Pinpoint the cell where the given text exists, returning its [x, y] midpoint coordinate. 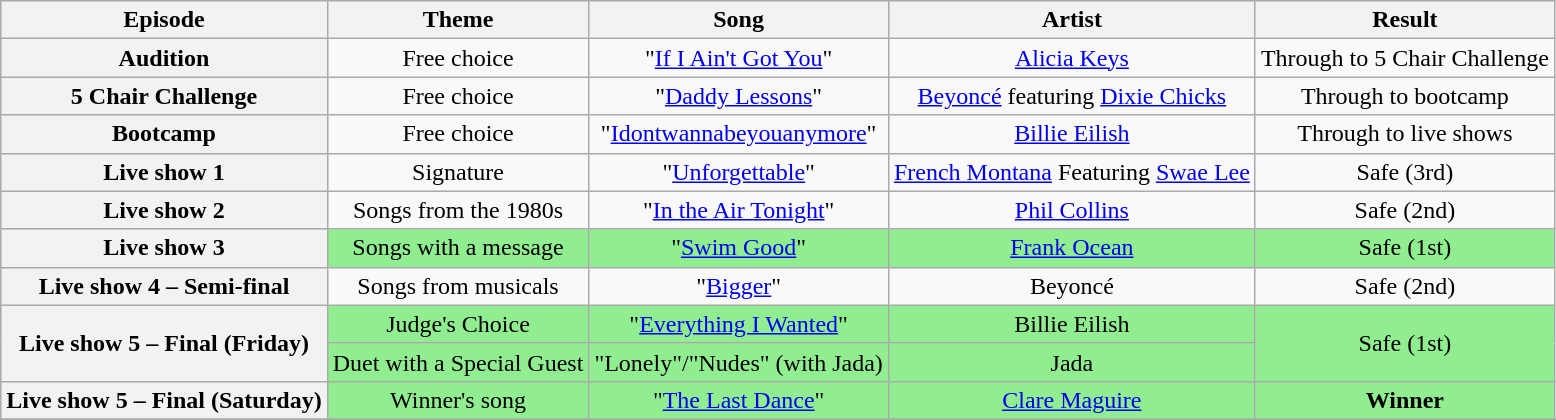
Songs from the 1980s [458, 210]
"Swim Good" [739, 248]
Alicia Keys [1072, 58]
Safe (3rd) [1404, 172]
"Idontwannabeyouanymore" [739, 134]
Songs from musicals [458, 286]
Live show 5 – Final (Saturday) [164, 400]
Duet with a Special Guest [458, 362]
"Daddy Lessons" [739, 96]
Winner [1404, 400]
Through to bootcamp [1404, 96]
Artist [1072, 20]
"Bigger" [739, 286]
Episode [164, 20]
Winner's song [458, 400]
Live show 1 [164, 172]
"If I Ain't Got You" [739, 58]
Bootcamp [164, 134]
Jada [1072, 362]
Signature [458, 172]
"In the Air Tonight" [739, 210]
"Unforgettable" [739, 172]
Beyoncé featuring Dixie Chicks [1072, 96]
Live show 5 – Final (Friday) [164, 343]
Live show 2 [164, 210]
Judge's Choice [458, 324]
Theme [458, 20]
Beyoncé [1072, 286]
Through to 5 Chair Challenge [1404, 58]
"Lonely"/"Nudes" (with Jada) [739, 362]
Songs with a message [458, 248]
Through to live shows [1404, 134]
French Montana Featuring Swae Lee [1072, 172]
Audition [164, 58]
Result [1404, 20]
Phil Collins [1072, 210]
Clare Maguire [1072, 400]
Song [739, 20]
Live show 4 – Semi-final [164, 286]
Live show 3 [164, 248]
Frank Ocean [1072, 248]
"The Last Dance" [739, 400]
5 Chair Challenge [164, 96]
"Everything I Wanted" [739, 324]
